Determine the (X, Y) coordinate at the center of the cell enclosing the given text.  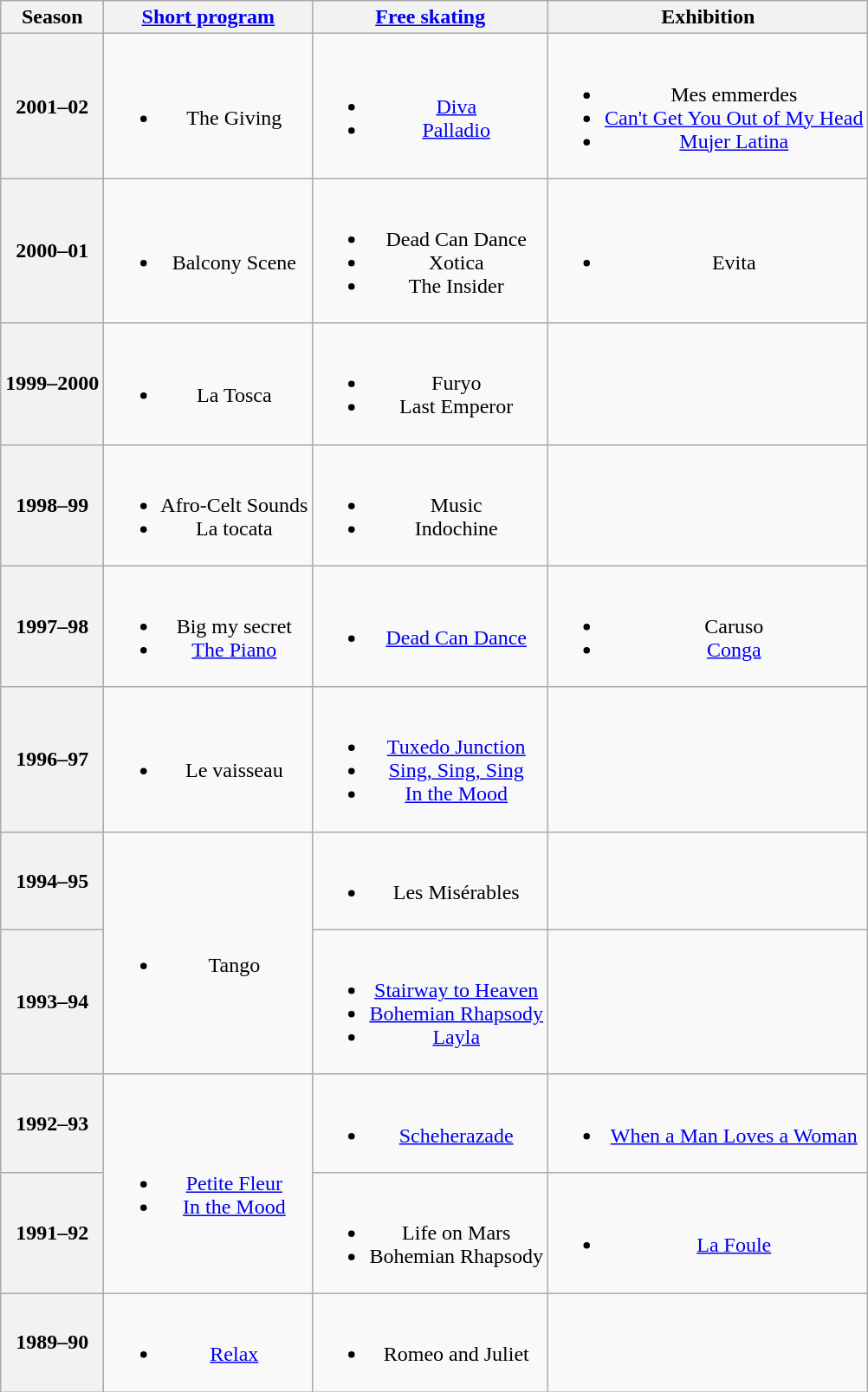
Relax (208, 1343)
1997–98 (52, 626)
2001–02 (52, 106)
Exhibition (709, 17)
FuryoLast Emperor (431, 384)
When a Man Loves a Woman (709, 1123)
La Foule (709, 1233)
Les Misérables (431, 880)
Tuxedo JunctionSing, Sing, SingIn the Mood (431, 759)
Stairway to Heaven Bohemian Rhapsody Layla (431, 1001)
Season (52, 17)
Big my secretThe Piano (208, 626)
1993–94 (52, 1001)
Free skating (431, 17)
Le vaisseau (208, 759)
Petite Fleur In the Mood (208, 1183)
Music Indochine (431, 505)
CarusoConga (709, 626)
1999–2000 (52, 384)
Diva Palladio (431, 106)
Dead Can Dance (431, 626)
La Tosca (208, 384)
Romeo and Juliet (431, 1343)
Scheherazade (431, 1123)
Balcony Scene (208, 251)
Short program (208, 17)
1994–95 (52, 880)
1989–90 (52, 1343)
1991–92 (52, 1233)
Evita (709, 251)
Life on Mars Bohemian Rhapsody (431, 1233)
Mes emmerdes Can't Get You Out of My Head Mujer Latina (709, 106)
Afro-Celt SoundsLa tocata (208, 505)
2000–01 (52, 251)
The Giving (208, 106)
Dead Can DanceXotica The Insider (431, 251)
1992–93 (52, 1123)
1998–99 (52, 505)
Tango (208, 953)
1996–97 (52, 759)
